Detect which cell encompasses the target text, then output its (X, Y) center coordinate. 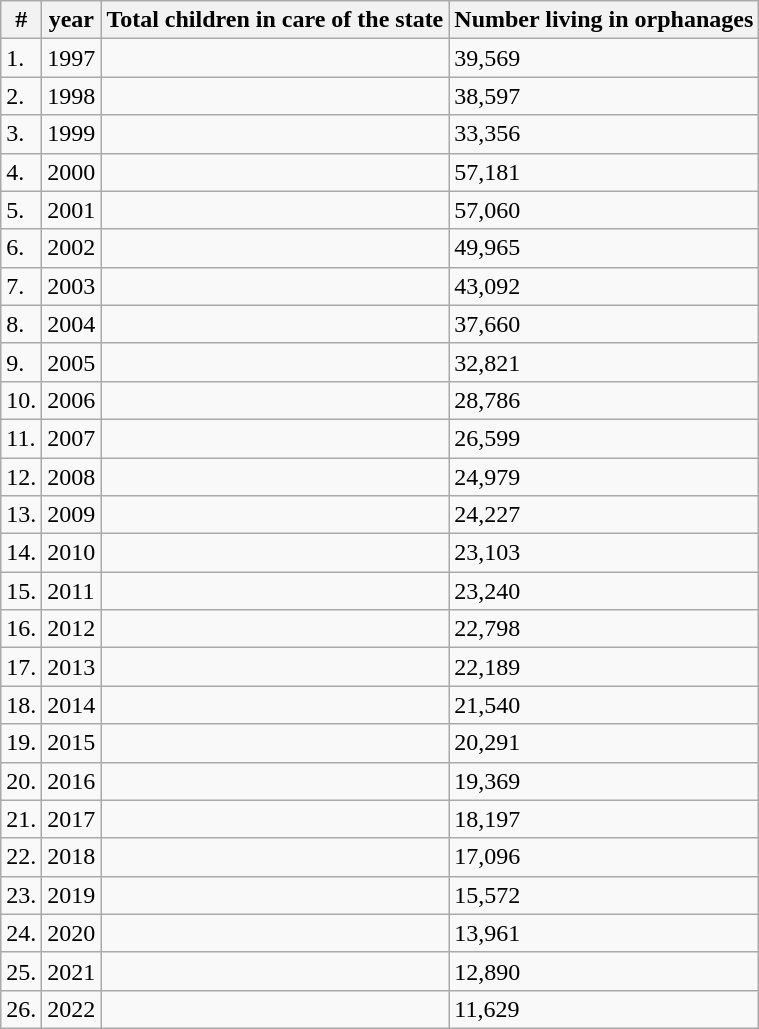
11,629 (604, 1009)
24. (22, 933)
2000 (72, 172)
year (72, 20)
2009 (72, 515)
2017 (72, 819)
12. (22, 477)
20,291 (604, 743)
24,979 (604, 477)
19,369 (604, 781)
26. (22, 1009)
38,597 (604, 96)
49,965 (604, 248)
11. (22, 438)
13. (22, 515)
2010 (72, 553)
21. (22, 819)
2004 (72, 324)
2019 (72, 895)
7. (22, 286)
15. (22, 591)
Number living in orphanages (604, 20)
33,356 (604, 134)
24,227 (604, 515)
2022 (72, 1009)
32,821 (604, 362)
37,660 (604, 324)
43,092 (604, 286)
23,103 (604, 553)
2006 (72, 400)
2012 (72, 629)
25. (22, 971)
# (22, 20)
1. (22, 58)
18,197 (604, 819)
2007 (72, 438)
14. (22, 553)
3. (22, 134)
16. (22, 629)
2. (22, 96)
23. (22, 895)
5. (22, 210)
26,599 (604, 438)
18. (22, 705)
10. (22, 400)
19. (22, 743)
2018 (72, 857)
23,240 (604, 591)
22,189 (604, 667)
4. (22, 172)
20. (22, 781)
2005 (72, 362)
17. (22, 667)
Total children in care of the state (275, 20)
2011 (72, 591)
6. (22, 248)
21,540 (604, 705)
57,060 (604, 210)
1999 (72, 134)
2015 (72, 743)
1998 (72, 96)
2008 (72, 477)
2020 (72, 933)
15,572 (604, 895)
17,096 (604, 857)
12,890 (604, 971)
2013 (72, 667)
9. (22, 362)
13,961 (604, 933)
2016 (72, 781)
2003 (72, 286)
28,786 (604, 400)
2002 (72, 248)
57,181 (604, 172)
8. (22, 324)
22. (22, 857)
1997 (72, 58)
2014 (72, 705)
2021 (72, 971)
2001 (72, 210)
22,798 (604, 629)
39,569 (604, 58)
